From the cell containing the given text, extract its center point as [x, y] coordinate. 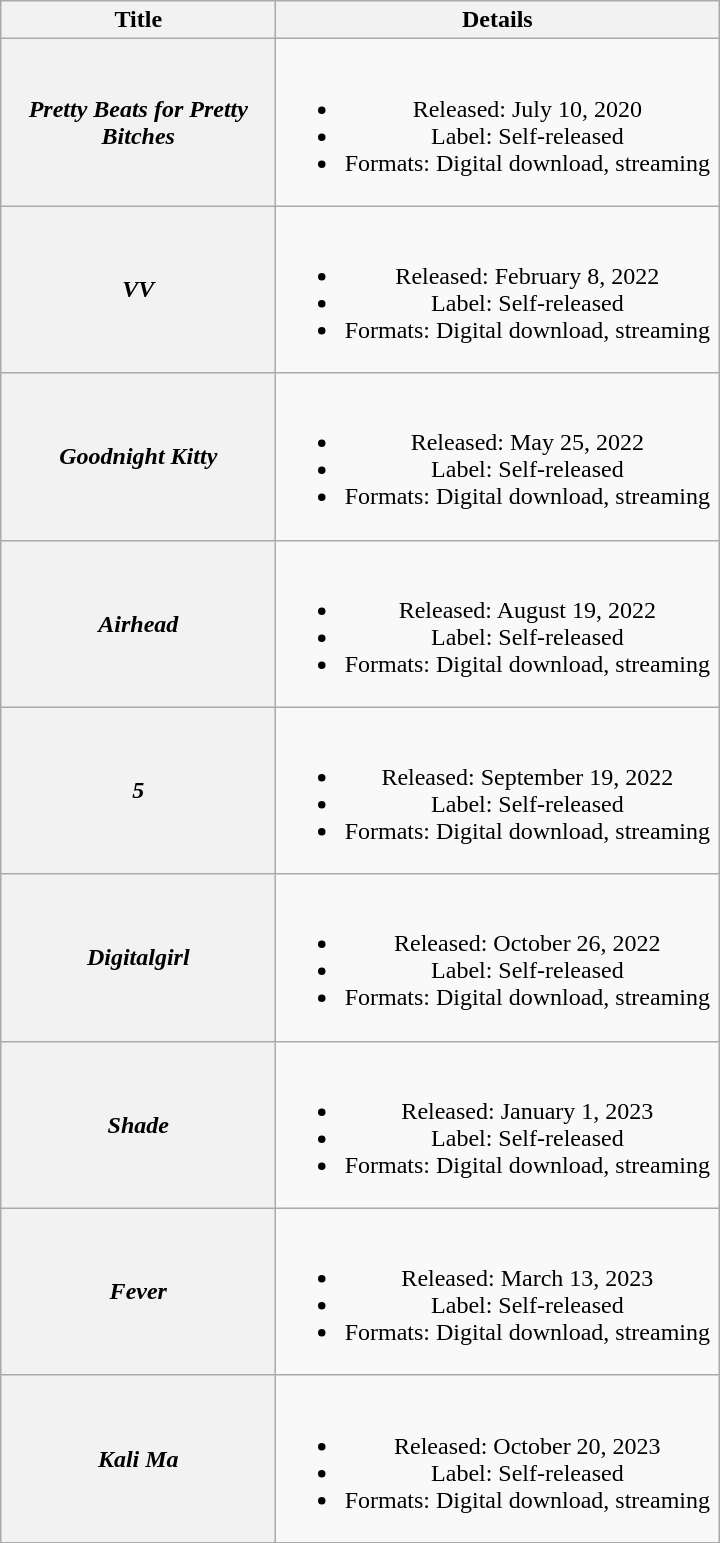
Released: September 19, 2022Label: Self-releasedFormats: Digital download, streaming [498, 790]
Airhead [138, 624]
Goodnight Kitty [138, 456]
Released: January 1, 2023Label: Self-releasedFormats: Digital download, streaming [498, 1124]
Digitalgirl [138, 958]
Title [138, 20]
Shade [138, 1124]
Fever [138, 1292]
Kali Ma [138, 1458]
Released: October 20, 2023Label: Self-releasedFormats: Digital download, streaming [498, 1458]
Pretty Beats for Pretty Bitches [138, 122]
Released: August 19, 2022Label: Self-releasedFormats: Digital download, streaming [498, 624]
5 [138, 790]
Released: July 10, 2020Label: Self-releasedFormats: Digital download, streaming [498, 122]
Released: October 26, 2022Label: Self-releasedFormats: Digital download, streaming [498, 958]
Released: March 13, 2023Label: Self-releasedFormats: Digital download, streaming [498, 1292]
Released: February 8, 2022Label: Self-releasedFormats: Digital download, streaming [498, 290]
VV [138, 290]
Details [498, 20]
Released: May 25, 2022Label: Self-releasedFormats: Digital download, streaming [498, 456]
